Find where the given text appears and provide that cell's center as [x, y] coordinate. 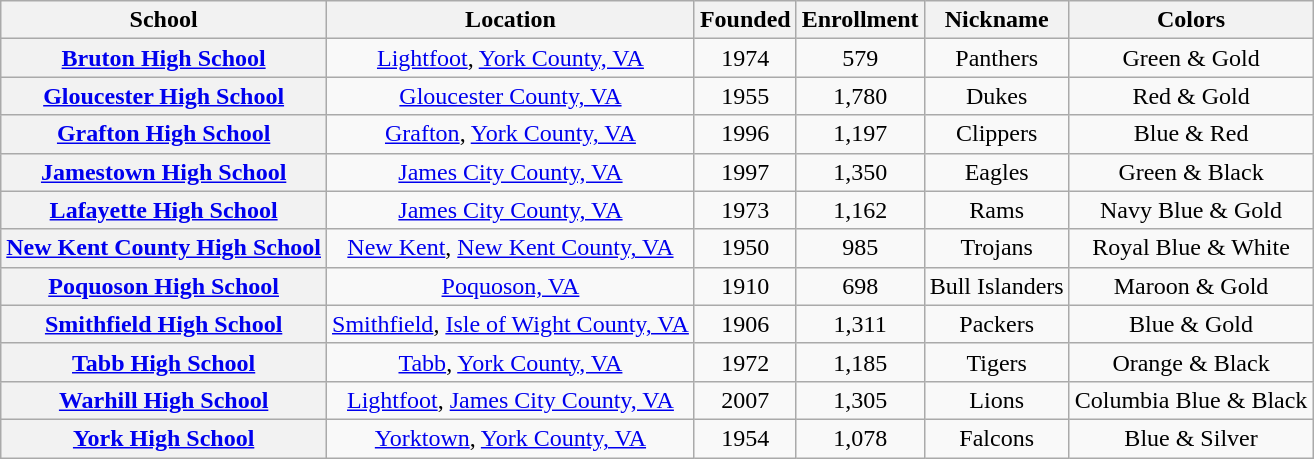
Falcons [996, 438]
Clippers [996, 134]
Blue & Red [1191, 134]
1,078 [860, 438]
1950 [745, 248]
1,311 [860, 324]
Smithfield High School [164, 324]
Bruton High School [164, 58]
Dukes [996, 96]
Panthers [996, 58]
Trojans [996, 248]
Blue & Gold [1191, 324]
Maroon & Gold [1191, 286]
Founded [745, 20]
Navy Blue & Gold [1191, 210]
1,185 [860, 362]
Tigers [996, 362]
1910 [745, 286]
Rams [996, 210]
Tabb, York County, VA [511, 362]
579 [860, 58]
1,197 [860, 134]
Green & Black [1191, 172]
Enrollment [860, 20]
Gloucester County, VA [511, 96]
Warhill High School [164, 400]
698 [860, 286]
Orange & Black [1191, 362]
1996 [745, 134]
1997 [745, 172]
New Kent County High School [164, 248]
Grafton, York County, VA [511, 134]
York High School [164, 438]
1,162 [860, 210]
New Kent, New Kent County, VA [511, 248]
Jamestown High School [164, 172]
1,780 [860, 96]
1906 [745, 324]
1,350 [860, 172]
985 [860, 248]
Lafayette High School [164, 210]
1954 [745, 438]
Yorktown, York County, VA [511, 438]
2007 [745, 400]
Tabb High School [164, 362]
Lightfoot, James City County, VA [511, 400]
Lions [996, 400]
1955 [745, 96]
Bull Islanders [996, 286]
Grafton High School [164, 134]
Smithfield, Isle of Wight County, VA [511, 324]
1973 [745, 210]
Nickname [996, 20]
Gloucester High School [164, 96]
Poquoson, VA [511, 286]
Blue & Silver [1191, 438]
1974 [745, 58]
Green & Gold [1191, 58]
1972 [745, 362]
Red & Gold [1191, 96]
Poquoson High School [164, 286]
Location [511, 20]
Lightfoot, York County, VA [511, 58]
School [164, 20]
Columbia Blue & Black [1191, 400]
Royal Blue & White [1191, 248]
Packers [996, 324]
Colors [1191, 20]
Eagles [996, 172]
1,305 [860, 400]
